Return (x, y) of the center of cell containing provided text 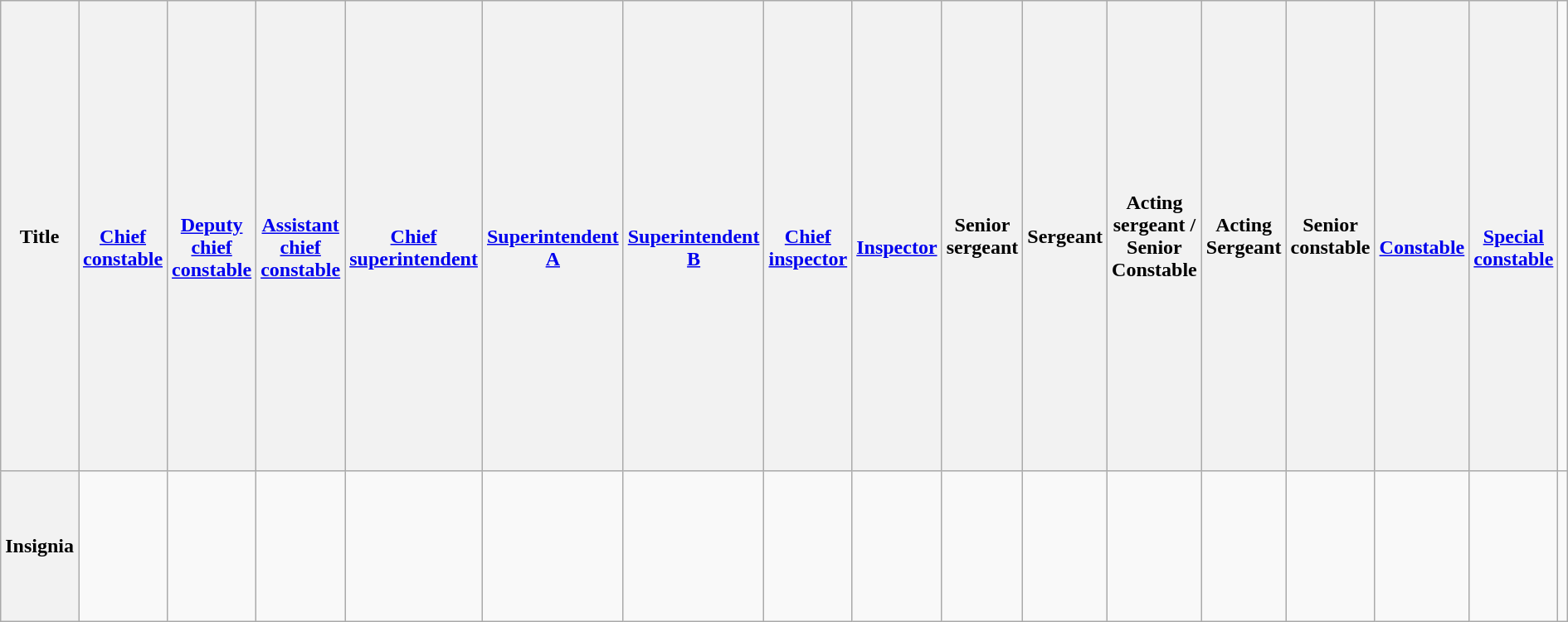
Chief superintendent (414, 236)
Constable (1422, 236)
Special constable (1513, 236)
Inspector (897, 236)
Senior constable (1331, 236)
Deputy chief constable (212, 236)
Senior sergeant (982, 236)
Chief inspector (808, 236)
Assistant chief constable (300, 236)
Acting sergeant / Senior Constable (1155, 236)
Superintendent A (553, 236)
Chief constable (123, 236)
Title (40, 236)
Superintendent B (694, 236)
Sergeant (1065, 236)
Insignia (40, 546)
Acting Sergeant (1244, 236)
